Determine the (X, Y) coordinate at the center of the cell enclosing the given text.  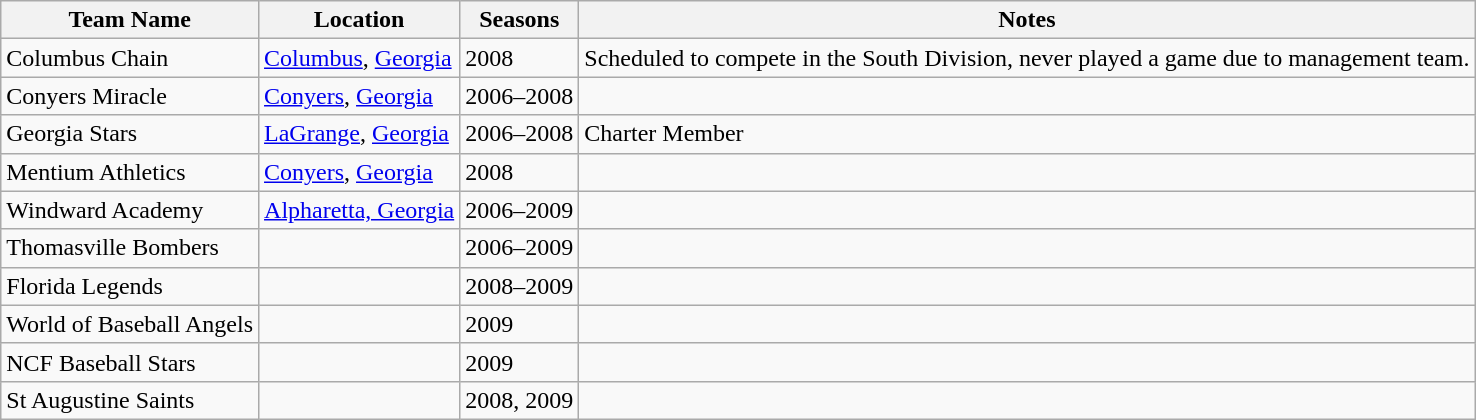
Notes (1027, 20)
Charter Member (1027, 134)
NCF Baseball Stars (130, 362)
Scheduled to compete in the South Division, never played a game due to management team. (1027, 58)
Mentium Athletics (130, 172)
Columbus Chain (130, 58)
Team Name (130, 20)
2008, 2009 (520, 400)
Thomasville Bombers (130, 248)
World of Baseball Angels (130, 324)
Alpharetta, Georgia (360, 210)
2008–2009 (520, 286)
Location (360, 20)
Georgia Stars (130, 134)
Columbus, Georgia (360, 58)
LaGrange, Georgia (360, 134)
Windward Academy (130, 210)
Florida Legends (130, 286)
Seasons (520, 20)
St Augustine Saints (130, 400)
Conyers Miracle (130, 96)
